Determine the (x, y) coordinate at the center of the cell enclosing the given text.  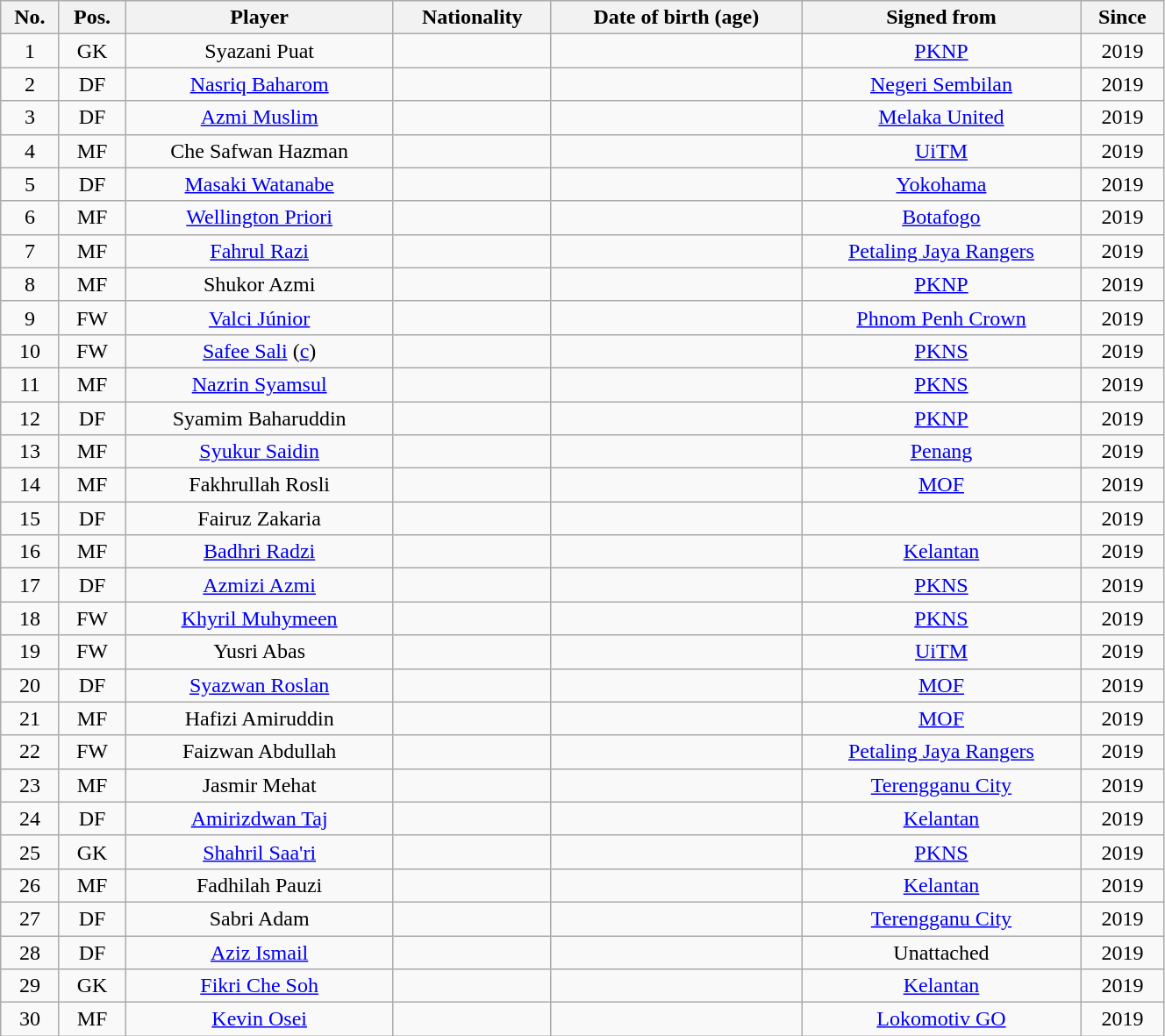
29 (30, 986)
22 (30, 752)
Penang (942, 452)
Faizwan Abdullah (260, 752)
Nazrin Syamsul (260, 384)
Syazwan Roslan (260, 685)
Since (1122, 18)
Azmizi Azmi (260, 585)
Signed from (942, 18)
14 (30, 485)
Fikri Che Soh (260, 986)
Sabri Adam (260, 918)
Valci Júnior (260, 318)
Aziz Ismail (260, 952)
9 (30, 318)
Syazani Puat (260, 51)
28 (30, 952)
Khyril Muhymeen (260, 618)
13 (30, 452)
25 (30, 852)
Amirizdwan Taj (260, 818)
Masaki Watanabe (260, 184)
Che Safwan Hazman (260, 151)
7 (30, 251)
Safee Sali (c) (260, 351)
Shahril Saa'ri (260, 852)
Azmi Muslim (260, 118)
Syamim Baharuddin (260, 418)
Syukur Saidin (260, 452)
Phnom Penh Crown (942, 318)
5 (30, 184)
20 (30, 685)
Yokohama (942, 184)
24 (30, 818)
Unattached (942, 952)
10 (30, 351)
Nationality (472, 18)
Kevin Osei (260, 1019)
2 (30, 84)
Fadhilah Pauzi (260, 885)
Date of birth (age) (675, 18)
18 (30, 618)
Jasmir Mehat (260, 785)
3 (30, 118)
21 (30, 718)
Fairuz Zakaria (260, 518)
Negeri Sembilan (942, 84)
6 (30, 218)
Player (260, 18)
Yusri Abas (260, 652)
Pos. (92, 18)
Nasriq Baharom (260, 84)
16 (30, 552)
23 (30, 785)
No. (30, 18)
26 (30, 885)
Melaka United (942, 118)
Lokomotiv GO (942, 1019)
Fahrul Razi (260, 251)
1 (30, 51)
Botafogo (942, 218)
30 (30, 1019)
4 (30, 151)
Fakhrullah Rosli (260, 485)
11 (30, 384)
15 (30, 518)
Hafizi Amiruddin (260, 718)
8 (30, 284)
Wellington Priori (260, 218)
27 (30, 918)
Shukor Azmi (260, 284)
Badhri Radzi (260, 552)
17 (30, 585)
19 (30, 652)
12 (30, 418)
